Search for the cell housing the specified text and yield its [X, Y] center coordinate. 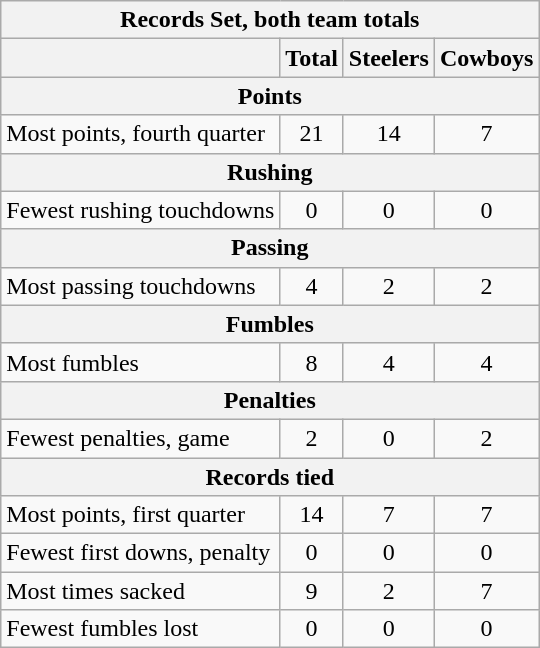
Most passing touchdowns [140, 286]
9 [312, 591]
Passing [270, 248]
8 [312, 362]
Steelers [388, 58]
Most points, first quarter [140, 515]
Total [312, 58]
Records tied [270, 477]
Most fumbles [140, 362]
Fewest rushing touchdowns [140, 210]
Penalties [270, 400]
Fewest first downs, penalty [140, 553]
Fewest penalties, game [140, 438]
Cowboys [486, 58]
21 [312, 134]
Most times sacked [140, 591]
Points [270, 96]
Fumbles [270, 324]
Fewest fumbles lost [140, 629]
Records Set, both team totals [270, 20]
Rushing [270, 172]
Most points, fourth quarter [140, 134]
